Find where the given text appears and provide that cell's center as [X, Y] coordinate. 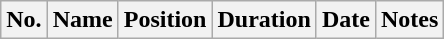
Name [82, 20]
Duration [264, 20]
Notes [409, 20]
Position [165, 20]
No. [24, 20]
Date [346, 20]
